Return [x, y] of the center of cell containing provided text 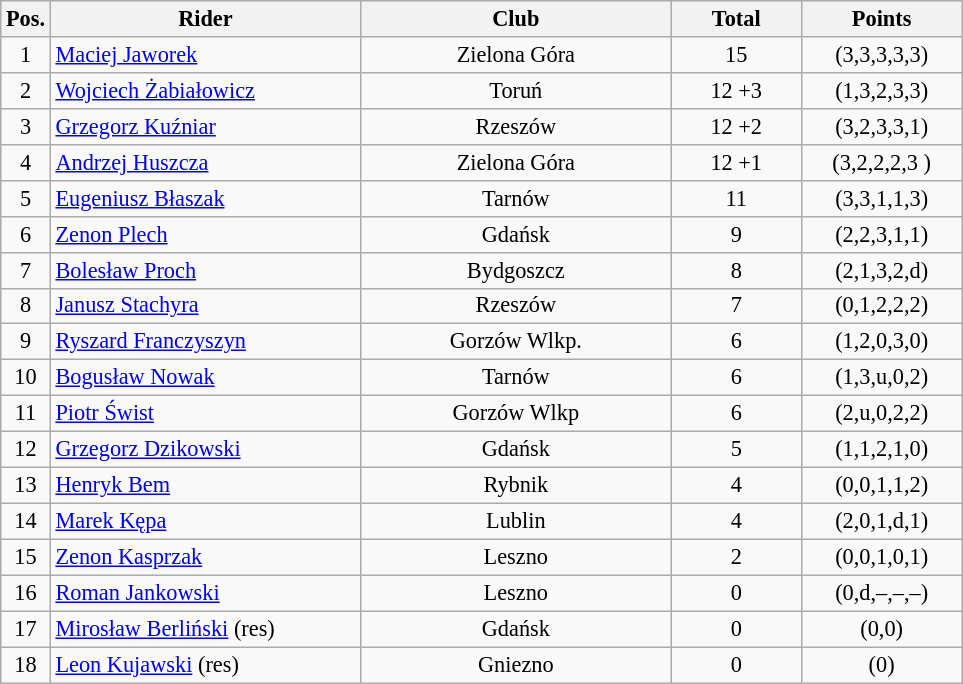
Gorzów Wlkp [516, 414]
(0) [881, 665]
Rider [205, 19]
Eugeniusz Błaszak [205, 198]
Janusz Stachyra [205, 306]
(1,3,2,3,3) [881, 90]
12 +1 [736, 162]
(3,3,3,3,3) [881, 55]
(2,1,3,2,d) [881, 270]
(1,1,2,1,0) [881, 450]
10 [26, 378]
(3,2,2,2,3 ) [881, 162]
(0,0,1,0,1) [881, 557]
(2,u,0,2,2) [881, 414]
17 [26, 629]
Total [736, 19]
(0,0) [881, 629]
(0,0,1,1,2) [881, 485]
13 [26, 485]
Piotr Świst [205, 414]
Grzegorz Kuźniar [205, 126]
(3,2,3,3,1) [881, 126]
Wojciech Żabiałowicz [205, 90]
(0,d,–,–,–) [881, 593]
12 +2 [736, 126]
Leon Kujawski (res) [205, 665]
Zenon Plech [205, 234]
(1,3,u,0,2) [881, 378]
Maciej Jaworek [205, 55]
18 [26, 665]
Bydgoszcz [516, 270]
Toruń [516, 90]
Bogusław Nowak [205, 378]
Rybnik [516, 485]
Points [881, 19]
3 [26, 126]
(1,2,0,3,0) [881, 342]
Henryk Bem [205, 485]
(3,3,1,1,3) [881, 198]
Club [516, 19]
14 [26, 521]
Lublin [516, 521]
Gniezno [516, 665]
Pos. [26, 19]
Roman Jankowski [205, 593]
Zenon Kasprzak [205, 557]
16 [26, 593]
Gorzów Wlkp. [516, 342]
1 [26, 55]
(2,0,1,d,1) [881, 521]
Ryszard Franczyszyn [205, 342]
Andrzej Huszcza [205, 162]
12 +3 [736, 90]
12 [26, 450]
Grzegorz Dzikowski [205, 450]
Marek Kępa [205, 521]
(2,2,3,1,1) [881, 234]
(0,1,2,2,2) [881, 306]
Mirosław Berliński (res) [205, 629]
Bolesław Proch [205, 270]
